Provide the (x, y) coordinate of the cell's center where the given text is located.  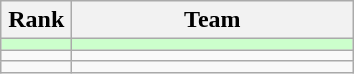
Team (212, 20)
Rank (36, 20)
